Extract the (x, y) coordinate from the center of the cell holding the provided text.  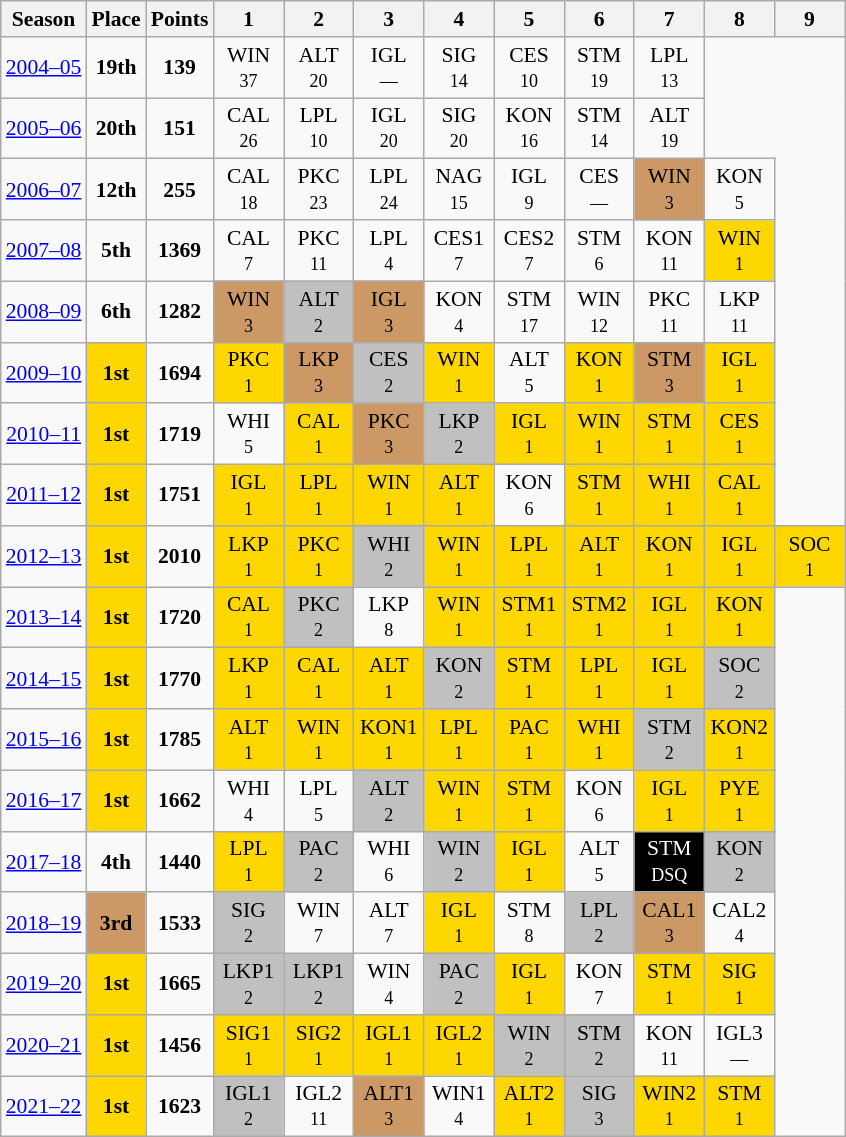
2013–14 (44, 618)
2014–15 (44, 678)
WIN37 (248, 68)
IGL— (389, 68)
CES17 (459, 250)
IGL3— (739, 1046)
20th (116, 128)
1751 (180, 496)
PKC2 (319, 618)
2008–09 (44, 312)
SIG14 (459, 68)
PKC23 (319, 190)
3rd (116, 924)
LPL10 (319, 128)
WHI5 (248, 434)
SIG1 (739, 984)
2004–05 (44, 68)
CES10 (529, 68)
IGL211 (319, 1106)
CES— (599, 190)
LKP11 (739, 312)
2019–20 (44, 984)
LKP2 (459, 434)
6 (599, 19)
ALT7 (389, 924)
WHI6 (389, 862)
SOC1 (809, 556)
SIG21 (319, 1046)
WIN4 (389, 984)
ALT13 (389, 1106)
WIN21 (669, 1106)
ALT20 (319, 68)
CES1 (739, 434)
IGL9 (529, 190)
CAL26 (248, 128)
1719 (180, 434)
SOC2 (739, 678)
1456 (180, 1046)
7 (669, 19)
IGL3 (389, 312)
WHI2 (389, 556)
19th (116, 68)
Points (180, 19)
255 (180, 190)
STM21 (599, 618)
ALT21 (529, 1106)
5 (529, 19)
2010–11 (44, 434)
2009–10 (44, 372)
2012–13 (44, 556)
CAL24 (739, 924)
ALT19 (669, 128)
WHI4 (248, 800)
2021–22 (44, 1106)
2016–17 (44, 800)
STM11 (529, 618)
KON5 (739, 190)
9 (809, 19)
1770 (180, 678)
STM14 (599, 128)
CAL18 (248, 190)
1785 (180, 740)
CAL13 (669, 924)
2017–18 (44, 862)
PYE1 (739, 800)
KON21 (739, 740)
LPL2 (599, 924)
IGL21 (459, 1046)
LPL4 (389, 250)
NAG15 (459, 190)
1369 (180, 250)
2015–16 (44, 740)
PKC3 (389, 434)
8 (739, 19)
1282 (180, 312)
IGL12 (248, 1106)
151 (180, 128)
LPL13 (669, 68)
2007–08 (44, 250)
6th (116, 312)
139 (180, 68)
LPL5 (319, 800)
KON16 (529, 128)
PAC1 (529, 740)
CES2 (389, 372)
STM8 (529, 924)
WIN12 (599, 312)
4 (459, 19)
1533 (180, 924)
SIG11 (248, 1046)
LKP3 (319, 372)
2018–19 (44, 924)
SIG3 (599, 1106)
1665 (180, 984)
4th (116, 862)
STM3 (669, 372)
1623 (180, 1106)
STM17 (529, 312)
SIG2 (248, 924)
1 (248, 19)
1662 (180, 800)
CAL7 (248, 250)
STM6 (599, 250)
SIG20 (459, 128)
STM19 (599, 68)
CES27 (529, 250)
2006–07 (44, 190)
Season (44, 19)
2010 (180, 556)
KON4 (459, 312)
LKP8 (389, 618)
IGL11 (389, 1046)
2 (319, 19)
WIN7 (319, 924)
STMDSQ (669, 862)
2011–12 (44, 496)
2005–06 (44, 128)
KON7 (599, 984)
1440 (180, 862)
12th (116, 190)
3 (389, 19)
2020–21 (44, 1046)
1694 (180, 372)
IGL20 (389, 128)
LPL24 (389, 190)
Place (116, 19)
5th (116, 250)
WIN14 (459, 1106)
1720 (180, 618)
